For the text-containing cell, return its midpoint in (X, Y) coordinate format. 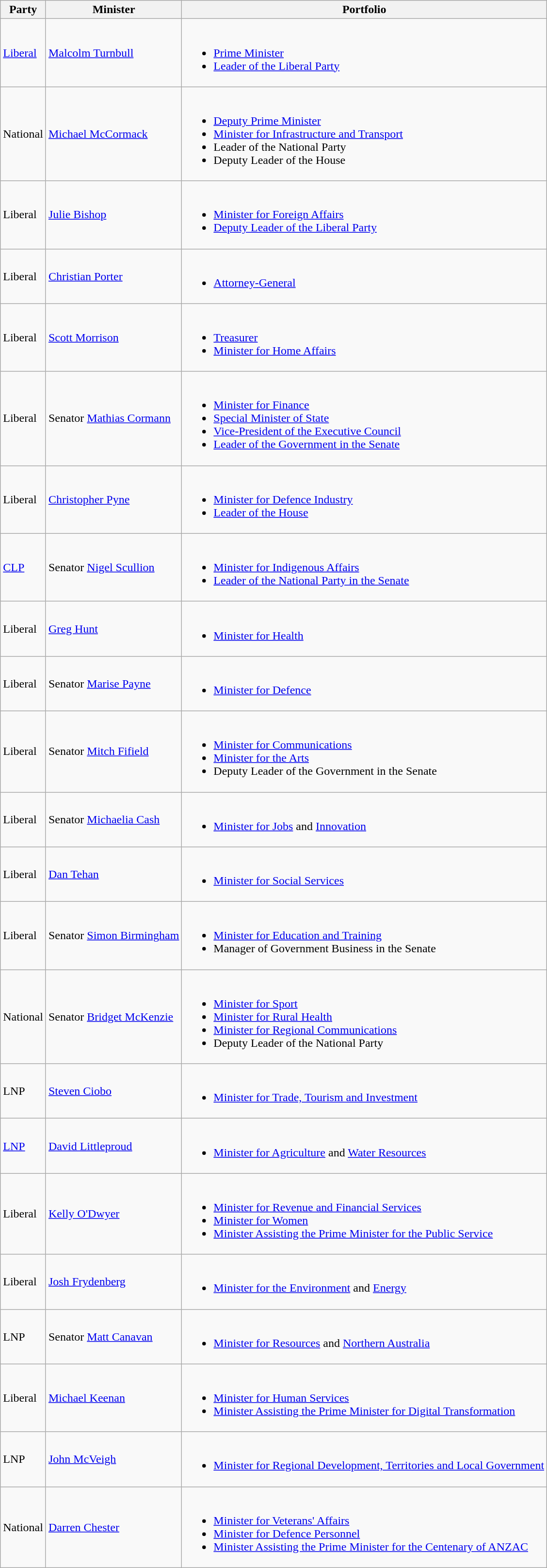
Senator Marise Payne (113, 684)
Darren Chester (113, 1527)
Senator Mitch Fifield (113, 752)
Minister for Defence (365, 684)
Minister for Foreign AffairsDeputy Leader of the Liberal Party (365, 215)
Minister for Social Services (365, 875)
Minister for Revenue and Financial ServicesMinister for WomenMinister Assisting the Prime Minister for the Public Service (365, 1214)
Christopher Pyne (113, 499)
TreasurerMinister for Home Affairs (365, 337)
Deputy Prime MinisterMinister for Infrastructure and TransportLeader of the National PartyDeputy Leader of the House (365, 134)
Portfolio (365, 10)
David Littleproud (113, 1146)
Minister for Defence IndustryLeader of the House (365, 499)
Josh Frydenberg (113, 1282)
Minister for Indigenous AffairsLeader of the National Party in the Senate (365, 567)
Dan Tehan (113, 875)
Minister for Agriculture and Water Resources (365, 1146)
Minister for the Environment and Energy (365, 1282)
Attorney-General (365, 276)
Minister for Health (365, 628)
Malcolm Turnbull (113, 53)
CLP (23, 567)
Senator Mathias Cormann (113, 418)
Julie Bishop (113, 215)
Scott Morrison (113, 337)
Minister (113, 10)
Minister for CommunicationsMinister for the ArtsDeputy Leader of the Government in the Senate (365, 752)
Minister for Jobs and Innovation (365, 819)
Minister for FinanceSpecial Minister of StateVice-President of the Executive CouncilLeader of the Government in the Senate (365, 418)
Minister for Human ServicesMinister Assisting the Prime Minister for Digital Transformation (365, 1398)
Steven Ciobo (113, 1091)
Kelly O'Dwyer (113, 1214)
Minister for Resources and Northern Australia (365, 1336)
Christian Porter (113, 276)
Greg Hunt (113, 628)
Senator Michaelia Cash (113, 819)
Minister for Regional Development, Territories and Local Government (365, 1459)
Senator Matt Canavan (113, 1336)
Senator Nigel Scullion (113, 567)
Party (23, 10)
Michael McCormack (113, 134)
John McVeigh (113, 1459)
Prime MinisterLeader of the Liberal Party (365, 53)
Senator Bridget McKenzie (113, 1017)
Minister for Veterans' AffairsMinister for Defence PersonnelMinister Assisting the Prime Minister for the Centenary of ANZAC (365, 1527)
Michael Keenan (113, 1398)
Senator Simon Birmingham (113, 936)
Minister for SportMinister for Rural HealthMinister for Regional CommunicationsDeputy Leader of the National Party (365, 1017)
Minister for Education and TrainingManager of Government Business in the Senate (365, 936)
Minister for Trade, Tourism and Investment (365, 1091)
